Scan for the cell matching the given text and deliver its (x, y) coordinate at center. 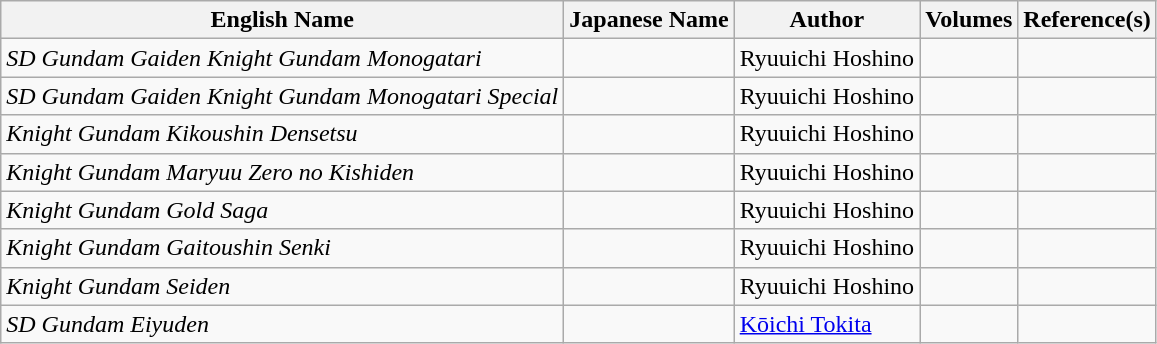
Kōichi Tokita (826, 324)
Reference(s) (1088, 20)
Knight Gundam Gaitoushin Senki (282, 248)
Knight Gundam Gold Saga (282, 210)
Knight Gundam Maryuu Zero no Kishiden (282, 172)
Volumes (969, 20)
Japanese Name (649, 20)
Knight Gundam Seiden (282, 286)
Knight Gundam Kikoushin Densetsu (282, 134)
SD Gundam Gaiden Knight Gundam Monogatari Special (282, 96)
English Name (282, 20)
Author (826, 20)
SD Gundam Gaiden Knight Gundam Monogatari (282, 58)
SD Gundam Eiyuden (282, 324)
